Search for the cell housing the specified text and yield its (X, Y) center coordinate. 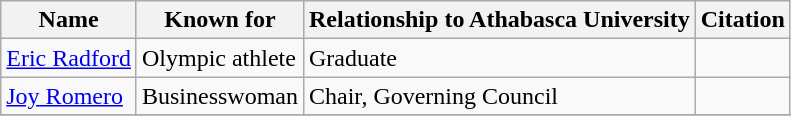
Graduate (499, 58)
Known for (220, 20)
Citation (742, 20)
Businesswoman (220, 96)
Joy Romero (69, 96)
Relationship to Athabasca University (499, 20)
Name (69, 20)
Chair, Governing Council (499, 96)
Eric Radford (69, 58)
Olympic athlete (220, 58)
